From the cell containing the given text, extract its center point as [x, y] coordinate. 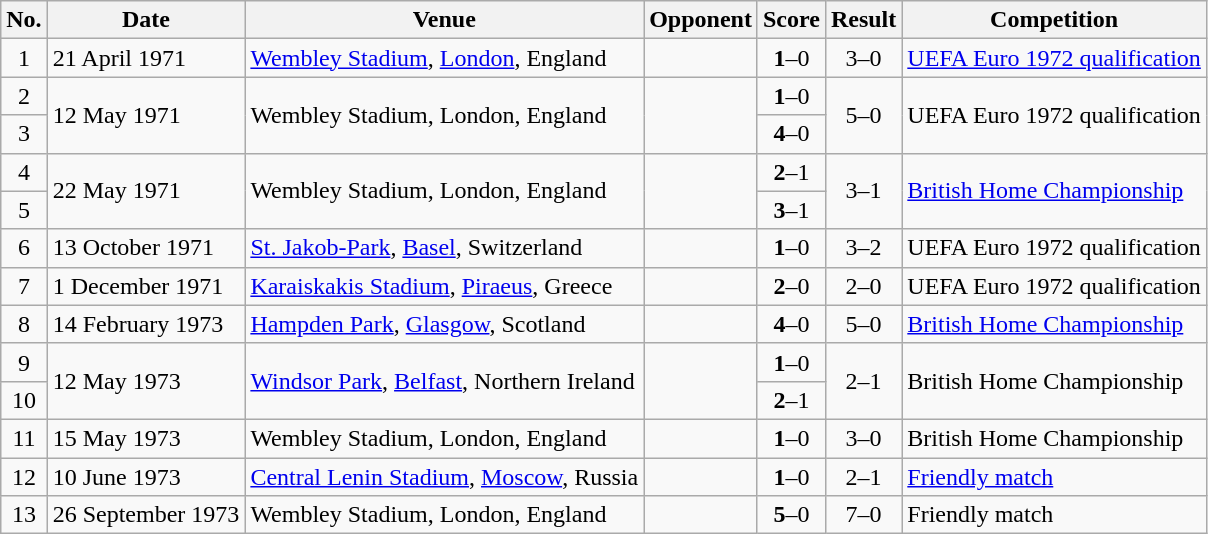
13 [24, 515]
Hampden Park, Glasgow, Scotland [444, 324]
21 April 1971 [146, 58]
12 May 1971 [146, 115]
5 [24, 210]
7 [24, 286]
Date [146, 20]
Score [791, 20]
Central Lenin Stadium, Moscow, Russia [444, 477]
14 February 1973 [146, 324]
2 [24, 96]
8 [24, 324]
Opponent [701, 20]
9 [24, 362]
1 December 1971 [146, 286]
3–2 [863, 248]
4 [24, 172]
15 May 1973 [146, 438]
12 [24, 477]
3 [24, 134]
10 June 1973 [146, 477]
6 [24, 248]
Karaiskakis Stadium, Piraeus, Greece [444, 286]
1 [24, 58]
St. Jakob-Park, Basel, Switzerland [444, 248]
Competition [1054, 20]
Result [863, 20]
13 October 1971 [146, 248]
11 [24, 438]
22 May 1971 [146, 191]
12 May 1973 [146, 381]
7–0 [863, 515]
26 September 1973 [146, 515]
Windsor Park, Belfast, Northern Ireland [444, 381]
10 [24, 400]
Venue [444, 20]
No. [24, 20]
